Identify which cell holds the provided text, then report its (X, Y) central coordinate. 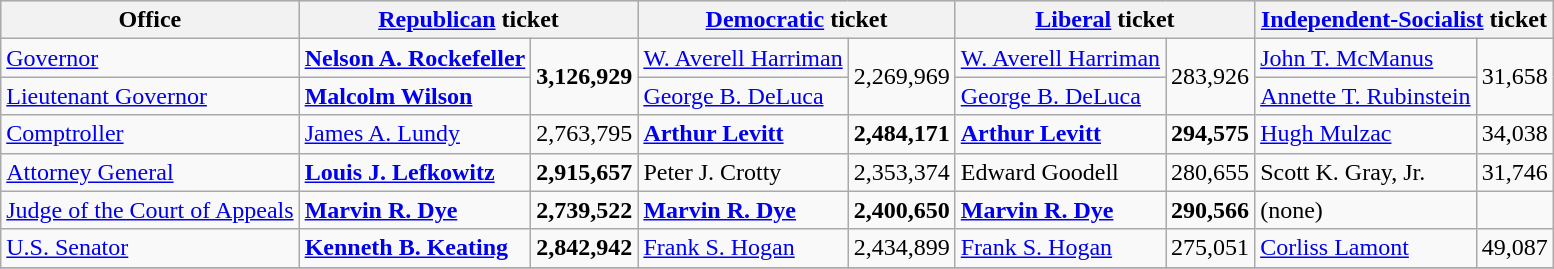
Peter J. Crotty (743, 172)
Liberal ticket (1104, 20)
Attorney General (150, 172)
2,400,650 (902, 210)
2,484,171 (902, 134)
34,038 (1514, 134)
James A. Lundy (415, 134)
(none) (1366, 210)
Scott K. Gray, Jr. (1366, 172)
2,353,374 (902, 172)
Governor (150, 58)
Louis J. Lefkowitz (415, 172)
31,746 (1514, 172)
2,915,657 (584, 172)
294,575 (1210, 134)
Judge of the Court of Appeals (150, 210)
Corliss Lamont (1366, 248)
280,655 (1210, 172)
Lieutenant Governor (150, 96)
290,566 (1210, 210)
2,739,522 (584, 210)
Edward Goodell (1060, 172)
U.S. Senator (150, 248)
Annette T. Rubinstein (1366, 96)
49,087 (1514, 248)
2,842,942 (584, 248)
Hugh Mulzac (1366, 134)
Republican ticket (468, 20)
275,051 (1210, 248)
Office (150, 20)
31,658 (1514, 77)
Independent-Socialist ticket (1404, 20)
Malcolm Wilson (415, 96)
2,763,795 (584, 134)
3,126,929 (584, 77)
283,926 (1210, 77)
Democratic ticket (796, 20)
Comptroller (150, 134)
John T. McManus (1366, 58)
2,434,899 (902, 248)
2,269,969 (902, 77)
Kenneth B. Keating (415, 248)
Nelson A. Rockefeller (415, 58)
